Return the (x, y) coordinate for the center point of the cell that contains the specified text.  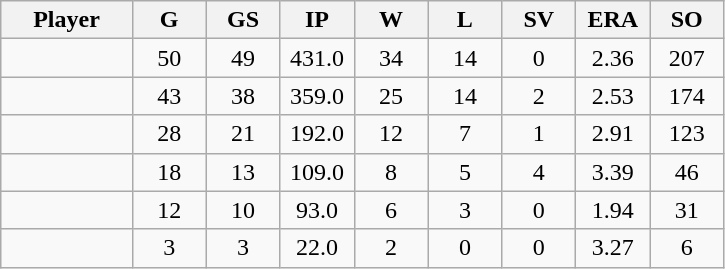
123 (687, 134)
SO (687, 20)
3.39 (613, 172)
IP (317, 20)
8 (391, 172)
207 (687, 58)
21 (243, 134)
L (465, 20)
28 (169, 134)
359.0 (317, 96)
3.27 (613, 248)
174 (687, 96)
2.53 (613, 96)
25 (391, 96)
GS (243, 20)
34 (391, 58)
G (169, 20)
50 (169, 58)
46 (687, 172)
22.0 (317, 248)
W (391, 20)
192.0 (317, 134)
Player (66, 20)
109.0 (317, 172)
431.0 (317, 58)
10 (243, 210)
4 (539, 172)
7 (465, 134)
38 (243, 96)
43 (169, 96)
1 (539, 134)
13 (243, 172)
93.0 (317, 210)
5 (465, 172)
18 (169, 172)
1.94 (613, 210)
49 (243, 58)
31 (687, 210)
SV (539, 20)
2.91 (613, 134)
ERA (613, 20)
2.36 (613, 58)
